For the text-containing cell, return its midpoint in (x, y) coordinate format. 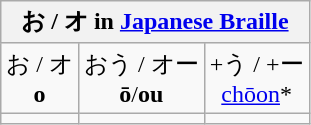
おう / オー ō/ou (141, 78)
お / オ in Japanese Braille (155, 22)
+う / +ー chōon* (256, 78)
お / オ o (40, 78)
